Pinpoint the cell where the given text exists, returning its [X, Y] midpoint coordinate. 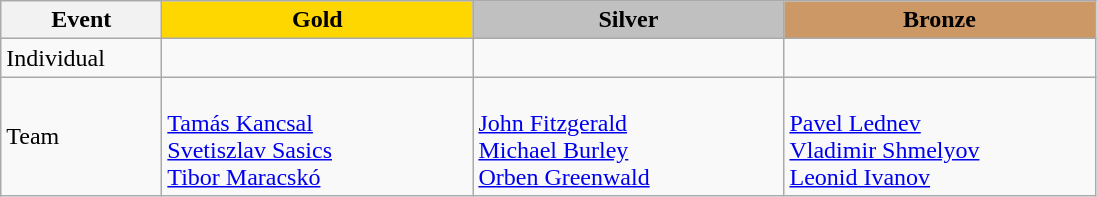
Bronze [940, 20]
Gold [318, 20]
Event [82, 20]
Team [82, 136]
Individual [82, 58]
Pavel Lednev Vladimir Shmelyov Leonid Ivanov [940, 136]
Silver [628, 20]
Tamás Kancsal Svetiszlav Sasics Tibor Maracskó [318, 136]
John Fitzgerald Michael Burley Orben Greenwald [628, 136]
